Extract the [x, y] coordinate from the center of the cell holding the provided text.  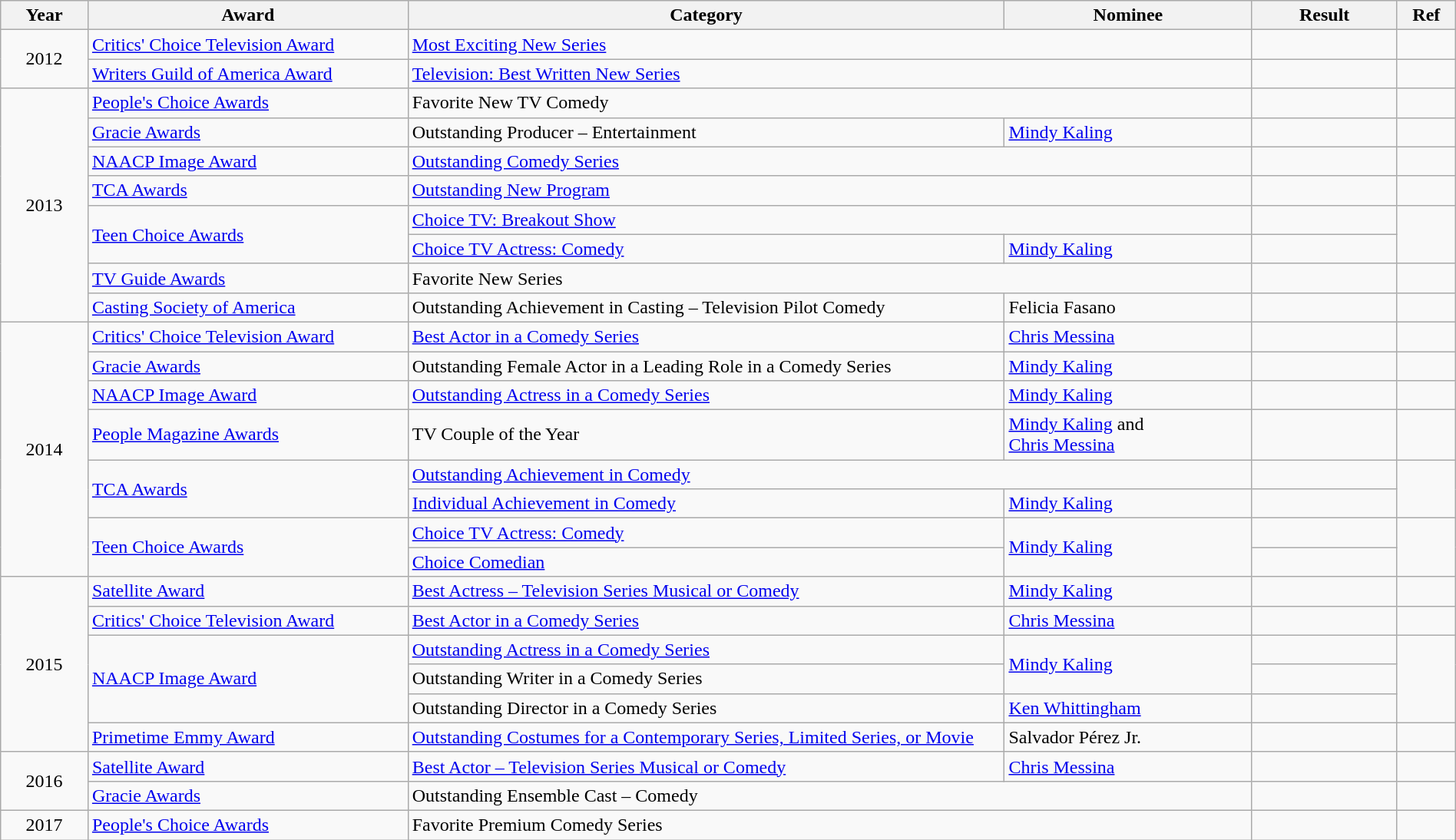
Choice TV: Breakout Show [829, 220]
Outstanding Female Actor in a Leading Role in a Comedy Series [706, 366]
People Magazine Awards [247, 435]
Outstanding Writer in a Comedy Series [706, 679]
Salvador Pérez Jr. [1128, 737]
Ken Whittingham [1128, 708]
Primetime Emmy Award [247, 737]
Outstanding Director in a Comedy Series [706, 708]
Outstanding New Program [829, 190]
TV Couple of the Year [706, 435]
Favorite New TV Comedy [829, 103]
Felicia Fasano [1128, 307]
Outstanding Achievement in Casting – Television Pilot Comedy [706, 307]
TV Guide Awards [247, 278]
Result [1324, 15]
2017 [45, 825]
Best Actor – Television Series Musical or Comedy [706, 766]
Television: Best Written New Series [829, 74]
Favorite Premium Comedy Series [829, 825]
Outstanding Achievement in Comedy [829, 475]
2014 [45, 449]
2012 [45, 59]
Outstanding Ensemble Cast – Comedy [829, 795]
Individual Achievement in Comedy [706, 504]
Year [45, 15]
Outstanding Costumes for a Contemporary Series, Limited Series, or Movie [706, 737]
Nominee [1128, 15]
Most Exciting New Series [829, 45]
Favorite New Series [829, 278]
Award [247, 15]
Outstanding Comedy Series [829, 161]
Choice Comedian [706, 562]
2015 [45, 664]
Mindy Kaling and Chris Messina [1128, 435]
Outstanding Producer – Entertainment [706, 132]
Ref [1426, 15]
Writers Guild of America Award [247, 74]
2016 [45, 781]
Best Actress – Television Series Musical or Comedy [706, 591]
Category [706, 15]
Casting Society of America [247, 307]
2013 [45, 205]
